Identify which cell holds the provided text, then report its (x, y) central coordinate. 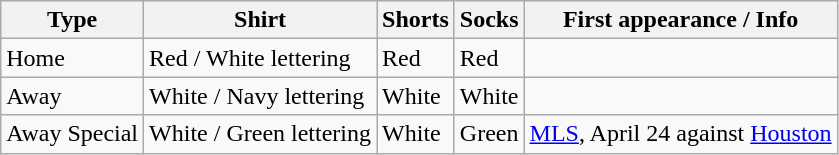
White / Green lettering (260, 134)
First appearance / Info (680, 20)
Home (72, 58)
Shorts (416, 20)
Red / White lettering (260, 58)
Socks (489, 20)
Away (72, 96)
Away Special (72, 134)
Type (72, 20)
MLS, April 24 against Houston (680, 134)
Green (489, 134)
Shirt (260, 20)
White / Navy lettering (260, 96)
